Find where the given text appears and provide that cell's center as (X, Y) coordinate. 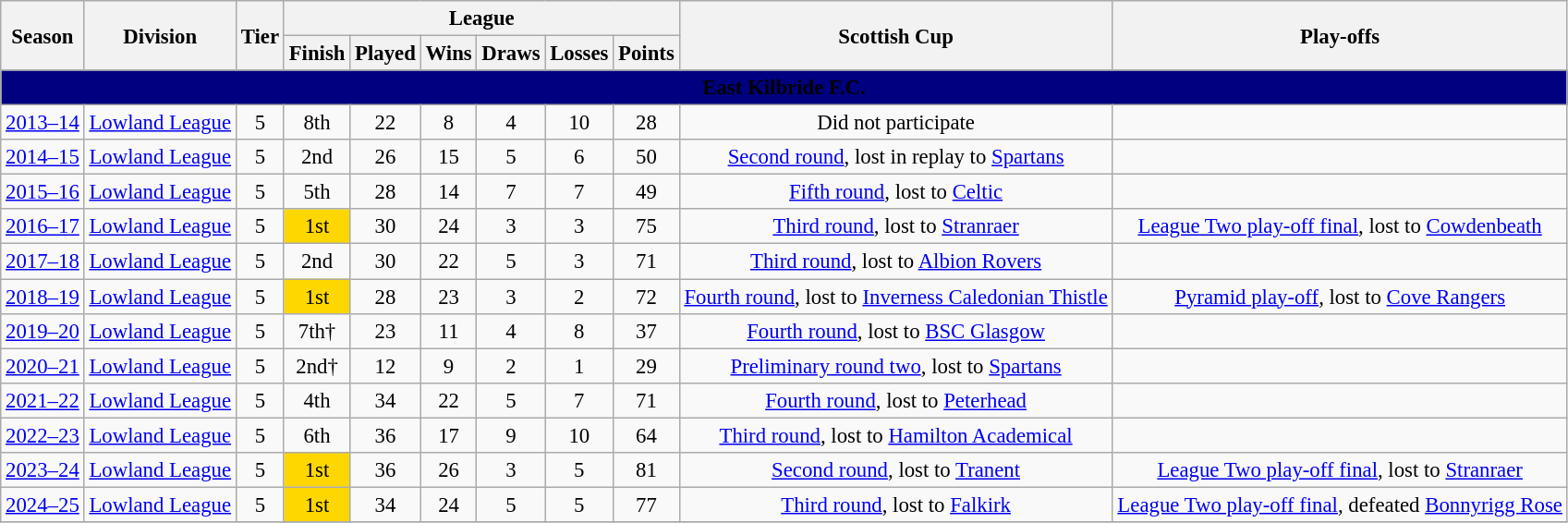
2022–23 (43, 435)
2020–21 (43, 366)
5th (316, 192)
2013–14 (43, 123)
Play-offs (1340, 35)
League Two play-off final, lost to Cowdenbeath (1340, 226)
11 (449, 331)
Division (160, 35)
2018–19 (43, 297)
League (481, 18)
2019–20 (43, 331)
2015–16 (43, 192)
64 (647, 435)
Points (647, 54)
6 (579, 157)
15 (449, 157)
Third round, lost to Stranraer (896, 226)
League Two play-off final, defeated Bonnyrigg Rose (1340, 505)
Second round, lost to Tranent (896, 470)
6th (316, 435)
2017–18 (43, 261)
72 (647, 297)
Played (385, 54)
2024–25 (43, 505)
Third round, lost to Hamilton Academical (896, 435)
League Two play-off final, lost to Stranraer (1340, 470)
8th (316, 123)
17 (449, 435)
1 (579, 366)
29 (647, 366)
4th (316, 400)
2021–22 (43, 400)
2014–15 (43, 157)
50 (647, 157)
Losses (579, 54)
12 (385, 366)
Did not participate (896, 123)
East Kilbride F.C. (784, 88)
75 (647, 226)
49 (647, 192)
Wins (449, 54)
7th† (316, 331)
Pyramid play-off, lost to Cove Rangers (1340, 297)
2023–24 (43, 470)
Fifth round, lost to Celtic (896, 192)
Third round, lost to Albion Rovers (896, 261)
Finish (316, 54)
Third round, lost to Falkirk (896, 505)
77 (647, 505)
81 (647, 470)
2016–17 (43, 226)
Preliminary round two, lost to Spartans (896, 366)
Season (43, 35)
Fourth round, lost to BSC Glasgow (896, 331)
Fourth round, lost to Peterhead (896, 400)
Second round, lost in replay to Spartans (896, 157)
Tier (260, 35)
37 (647, 331)
Draws (511, 54)
Scottish Cup (896, 35)
2nd† (316, 366)
14 (449, 192)
Fourth round, lost to Inverness Caledonian Thistle (896, 297)
